Provide the [x, y] coordinate of the cell's center where the given text is located.  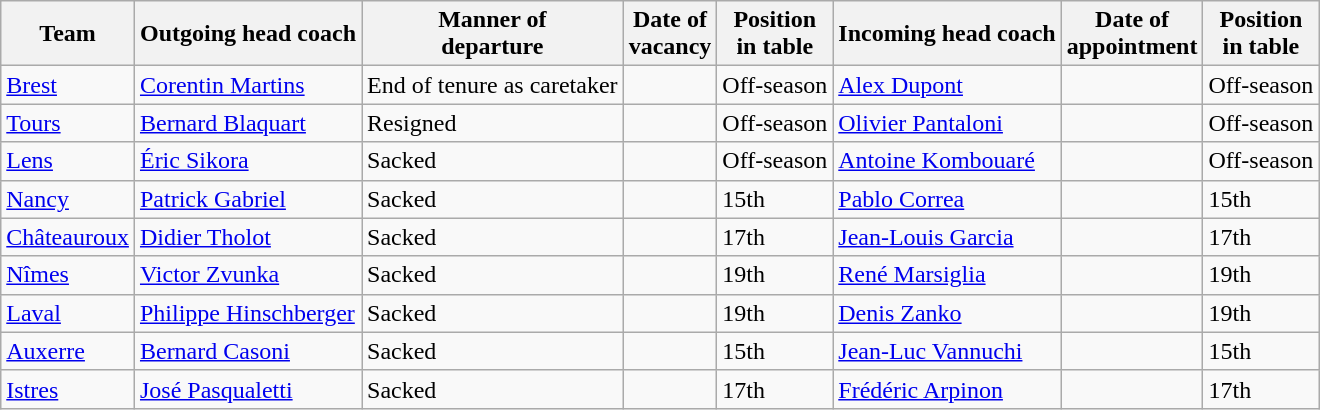
Date ofappointment [1132, 34]
Pablo Correa [947, 199]
Corentin Martins [248, 85]
José Pasqualetti [248, 389]
Alex Dupont [947, 85]
Laval [68, 313]
Olivier Pantaloni [947, 123]
Antoine Kombouaré [947, 161]
Jean-Luc Vannuchi [947, 351]
Team [68, 34]
Incoming head coach [947, 34]
Philippe Hinschberger [248, 313]
Tours [68, 123]
Brest [68, 85]
Nîmes [68, 275]
Patrick Gabriel [248, 199]
Didier Tholot [248, 237]
Outgoing head coach [248, 34]
Châteauroux [68, 237]
René Marsiglia [947, 275]
Date ofvacancy [670, 34]
Jean-Louis Garcia [947, 237]
Bernard Casoni [248, 351]
Auxerre [68, 351]
Resigned [493, 123]
Manner ofdeparture [493, 34]
Bernard Blaquart [248, 123]
Victor Zvunka [248, 275]
Lens [68, 161]
Éric Sikora [248, 161]
Denis Zanko [947, 313]
End of tenure as caretaker [493, 85]
Istres [68, 389]
Nancy [68, 199]
Frédéric Arpinon [947, 389]
